Find where the given text appears and provide that cell's center as (x, y) coordinate. 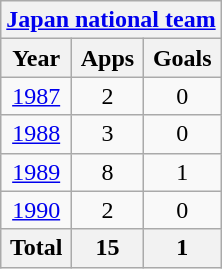
Japan national team (111, 20)
1988 (36, 134)
3 (108, 134)
Apps (108, 58)
1990 (36, 210)
8 (108, 172)
1987 (36, 96)
Year (36, 58)
15 (108, 248)
1989 (36, 172)
Goals (182, 58)
Total (36, 248)
